Search for the cell housing the specified text and yield its [X, Y] center coordinate. 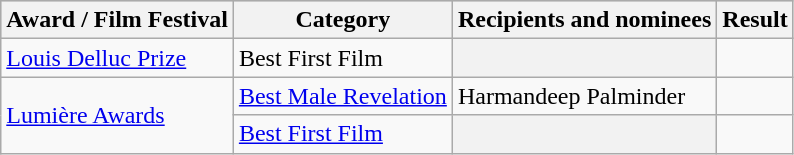
Category [342, 20]
Result [755, 20]
Recipients and nominees [584, 20]
Award / Film Festival [118, 20]
Louis Delluc Prize [118, 58]
Best Male Revelation [342, 96]
Lumière Awards [118, 115]
Harmandeep Palminder [584, 96]
